Find where the given text appears and provide that cell's center as (X, Y) coordinate. 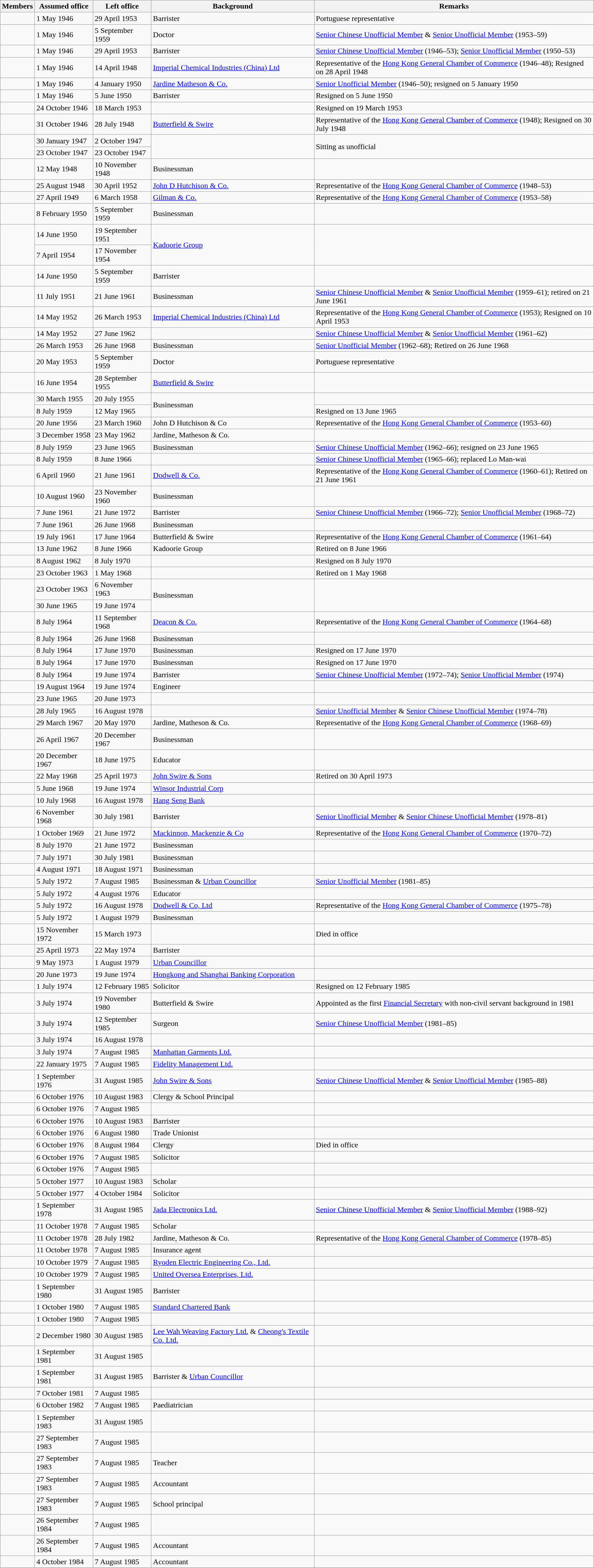
Senior Chinese Unofficial Member (1962–66); resigned on 23 June 1965 (454, 447)
Senior Chinese Unofficial Member (1972–74); Senior Unofficial Member (1974) (454, 675)
Appointed as the first Financial Secretary with non-civil servant background in 1981 (454, 1003)
4 August 1976 (122, 894)
Senior Unofficial Member (1962–68); Retired on 26 June 1968 (454, 345)
10 August 1960 (64, 496)
30 March 1955 (64, 399)
10 July 1968 (64, 800)
2 December 1980 (64, 1335)
Hang Seng Bank (233, 800)
30 August 1985 (122, 1335)
18 August 1971 (122, 869)
24 October 1946 (64, 108)
1 September 1983 (64, 1422)
Representative of the Hong Kong General Chamber of Commerce (1960–61); Retired on 21 June 1961 (454, 476)
6 August 1980 (122, 1133)
John D Hutchison & Co. (233, 186)
Representative of the Hong Kong General Chamber of Commerce (1948–53) (454, 186)
11 September 1968 (122, 622)
Mackinnon, Mackenzie & Co (233, 833)
School principal (233, 1504)
Senior Chinese Unofficial Member & Senior Unofficial Member (1985–88) (454, 1080)
7 April 1954 (64, 255)
Retired on 30 April 1973 (454, 776)
28 September 1955 (122, 383)
1 October 1969 (64, 833)
8 August 1962 (64, 561)
6 October 1982 (64, 1405)
23 March 1960 (122, 423)
22 January 1975 (64, 1064)
Representative of the Hong Kong General Chamber of Commerce (1968–69) (454, 723)
Senior Chinese Unofficial Member (1966–72); Senior Unofficial Member (1968–72) (454, 513)
Insurance agent (233, 1250)
1 September 1980 (64, 1290)
Teacher (233, 1463)
Sitting as unofficial (454, 147)
Senior Unofficial Member & Senior Chinese Unofficial Member (1978–81) (454, 817)
16 June 1954 (64, 383)
23 November 1960 (122, 496)
Hongkong and Shanghai Banking Corporation (233, 974)
22 May 1974 (122, 950)
19 July 1961 (64, 537)
Clergy (233, 1145)
Trade Unionist (233, 1133)
28 July 1982 (122, 1238)
12 May 1965 (122, 411)
Senior Chinese Unofficial Member & Senior Unofficial Member (1959–61); retired on 21 June 1961 (454, 296)
6 April 1960 (64, 476)
1 September 1976 (64, 1080)
1 September 1978 (64, 1210)
Jardine Matheson & Co. (233, 84)
18 March 1953 (122, 108)
17 November 1954 (122, 255)
Urban Councillor (233, 962)
28 July 1948 (122, 124)
10 November 1948 (122, 169)
Representative of the Hong Kong General Chamber of Commerce (1953–58) (454, 198)
29 March 1967 (64, 723)
Background (233, 6)
Standard Chartered Bank (233, 1307)
Resigned on 12 February 1985 (454, 987)
Senior Unofficial Member (1946–50); resigned on 5 January 1950 (454, 84)
12 September 1985 (122, 1023)
31 October 1946 (64, 124)
11 July 1951 (64, 296)
Left office (122, 6)
Assumed office (64, 6)
20 May 1953 (64, 362)
6 March 1958 (122, 198)
19 November 1980 (122, 1003)
John D Hutchison & Co (233, 423)
27 April 1949 (64, 198)
Resigned on 19 March 1953 (454, 108)
17 June 1964 (122, 537)
6 November 1963 (122, 589)
Lee Wah Weaving Factory Ltd. & Cheong's Textile Co. Ltd. (233, 1335)
14 April 1948 (122, 67)
Senior Chinese Unofficial Member (1965–66); replaced Lo Man-wai (454, 459)
Dodwell & Co. (233, 476)
15 March 1973 (122, 934)
3 December 1958 (64, 435)
5 June 1968 (64, 788)
Gilman & Co. (233, 198)
Representative of the Hong Kong General Chamber of Commerce (1948); Resigned on 30 July 1948 (454, 124)
Remarks (454, 6)
4 January 1950 (122, 84)
Retired on 1 May 1968 (454, 573)
Senior Chinese Unofficial Member & Senior Unofficial Member (1961–62) (454, 333)
Dodwell & Co, Ltd (233, 906)
Representative of the Hong Kong General Chamber of Commerce (1953–60) (454, 423)
Members (17, 6)
Representative of the Hong Kong General Chamber of Commerce (1946–48); Resigned on 28 April 1948 (454, 67)
30 June 1965 (64, 606)
25 August 1948 (64, 186)
28 July 1965 (64, 711)
20 May 1970 (122, 723)
Barrister & Urban Councillor (233, 1377)
Senior Chinese Unofficial Member & Senior Unofficial Member (1988–92) (454, 1210)
Manhattan Garments Ltd. (233, 1052)
Representative of the Hong Kong General Chamber of Commerce (1953); Resigned on 10 April 1953 (454, 317)
Engineer (233, 687)
9 May 1973 (64, 962)
Paediatrician (233, 1405)
Clergy & School Principal (233, 1097)
Senior Unofficial Member (1981–85) (454, 881)
1 May 1968 (122, 573)
Representative of the Hong Kong General Chamber of Commerce (1978–85) (454, 1238)
Winsor Industrial Corp (233, 788)
7 October 1981 (64, 1393)
Ryoden Electric Engineering Co., Ltd. (233, 1262)
7 July 1971 (64, 857)
Representative of the Hong Kong General Chamber of Commerce (1964–68) (454, 622)
Deacon & Co. (233, 622)
5 June 1950 (122, 96)
12 May 1948 (64, 169)
Resigned on 5 June 1950 (454, 96)
1 July 1974 (64, 987)
Jada Electronics Ltd. (233, 1210)
15 November 1972 (64, 934)
Senior Unofficial Member & Senior Chinese Unofficial Member (1974–78) (454, 711)
Fidelity Management Ltd. (233, 1064)
United Oversea Enterprises, Ltd. (233, 1274)
12 February 1985 (122, 987)
19 September 1951 (122, 235)
8 February 1950 (64, 214)
20 June 1956 (64, 423)
Retired on 8 June 1966 (454, 549)
6 November 1968 (64, 817)
23 May 1962 (122, 435)
Senior Chinese Unofficial Member & Senior Unofficial Member (1953–59) (454, 35)
30 April 1952 (122, 186)
22 May 1968 (64, 776)
2 October 1947 (122, 141)
18 June 1975 (122, 760)
Businessman & Urban Councillor (233, 881)
Senior Chinese Unofficial Member (1981–85) (454, 1023)
Senior Chinese Unofficial Member (1946–53); Senior Unofficial Member (1950–53) (454, 51)
30 January 1947 (64, 141)
Representative of the Hong Kong General Chamber of Commerce (1961–64) (454, 537)
26 April 1967 (64, 739)
4 August 1971 (64, 869)
20 July 1955 (122, 399)
Representative of the Hong Kong General Chamber of Commerce (1975–78) (454, 906)
Resigned on 13 June 1965 (454, 411)
Resigned on 8 July 1970 (454, 561)
13 June 1962 (64, 549)
Surgeon (233, 1023)
8 August 1984 (122, 1145)
19 August 1964 (64, 687)
Representative of the Hong Kong General Chamber of Commerce (1970–72) (454, 833)
27 June 1962 (122, 333)
